Scan for the cell matching the given text and deliver its (X, Y) coordinate at center. 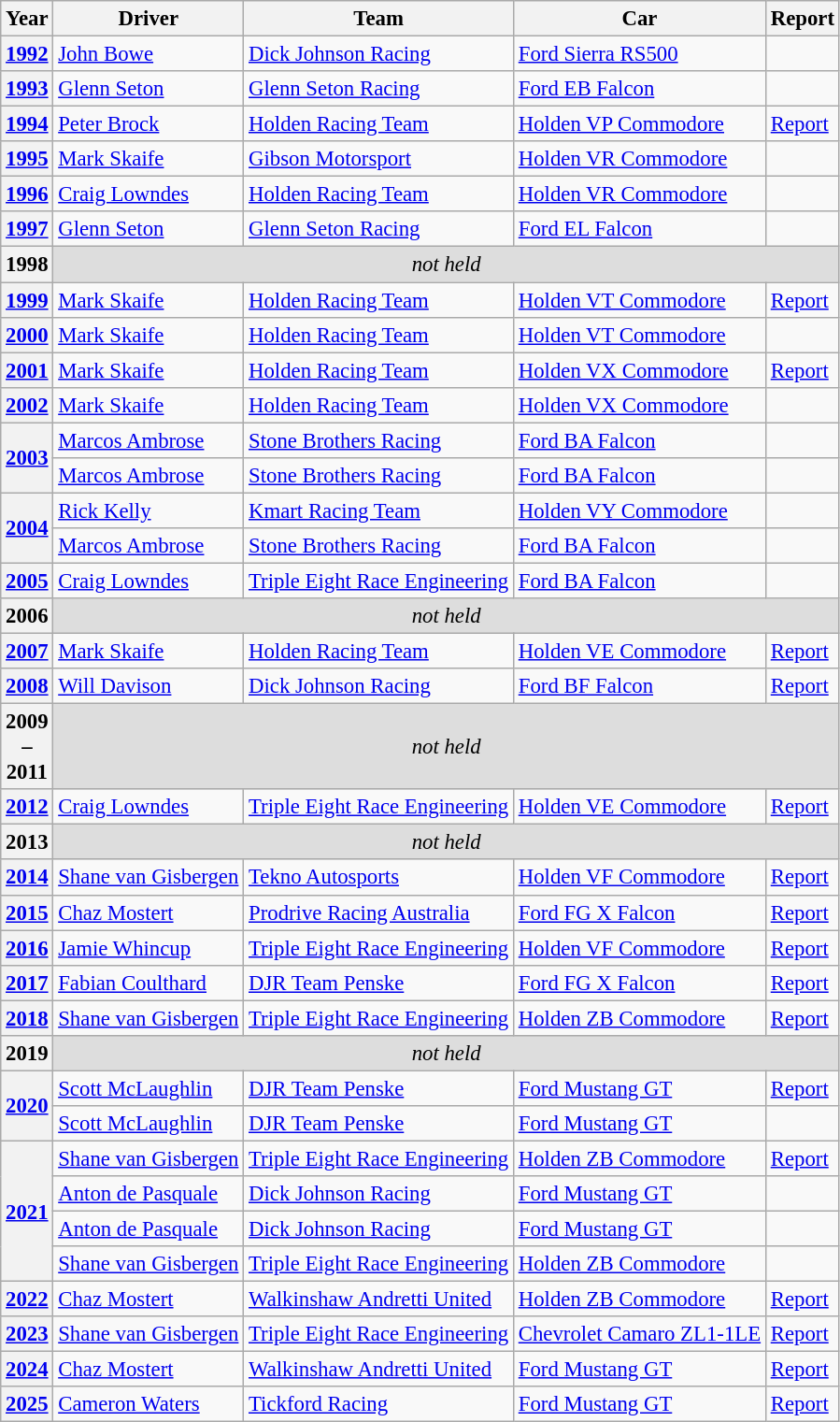
Rick Kelly (149, 510)
Ford Sierra RS500 (639, 54)
2022 (27, 1300)
1994 (27, 124)
Holden VP Commodore (639, 124)
2006 (27, 616)
1996 (27, 194)
2002 (27, 405)
2004 (27, 527)
John Bowe (149, 54)
Will Davison (149, 686)
2000 (27, 335)
2021 (27, 1211)
Holden VY Commodore (639, 510)
Ford BF Falcon (639, 686)
1992 (27, 54)
2008 (27, 686)
Driver (149, 19)
2009– 2011 (27, 747)
1998 (27, 265)
Chevrolet Camaro ZL1-1LE (639, 1334)
2007 (27, 652)
Fabian Coulthard (149, 983)
2023 (27, 1334)
2017 (27, 983)
Kmart Racing Team (379, 510)
1993 (27, 89)
2020 (27, 1105)
2024 (27, 1370)
2014 (27, 878)
2013 (27, 842)
2001 (27, 370)
2015 (27, 912)
Gibson Motorsport (379, 159)
Year (27, 19)
2003 (27, 458)
Peter Brock (149, 124)
1997 (27, 229)
2012 (27, 807)
2019 (27, 1054)
Ford EL Falcon (639, 229)
Team (379, 19)
2005 (27, 581)
Prodrive Racing Australia (379, 912)
2018 (27, 1018)
Car (639, 19)
1995 (27, 159)
Jamie Whincup (149, 948)
Ford EB Falcon (639, 89)
Tekno Autosports (379, 878)
2016 (27, 948)
1999 (27, 300)
